Capture the cell that displays the provided text and extract its (x, y) central coordinate. 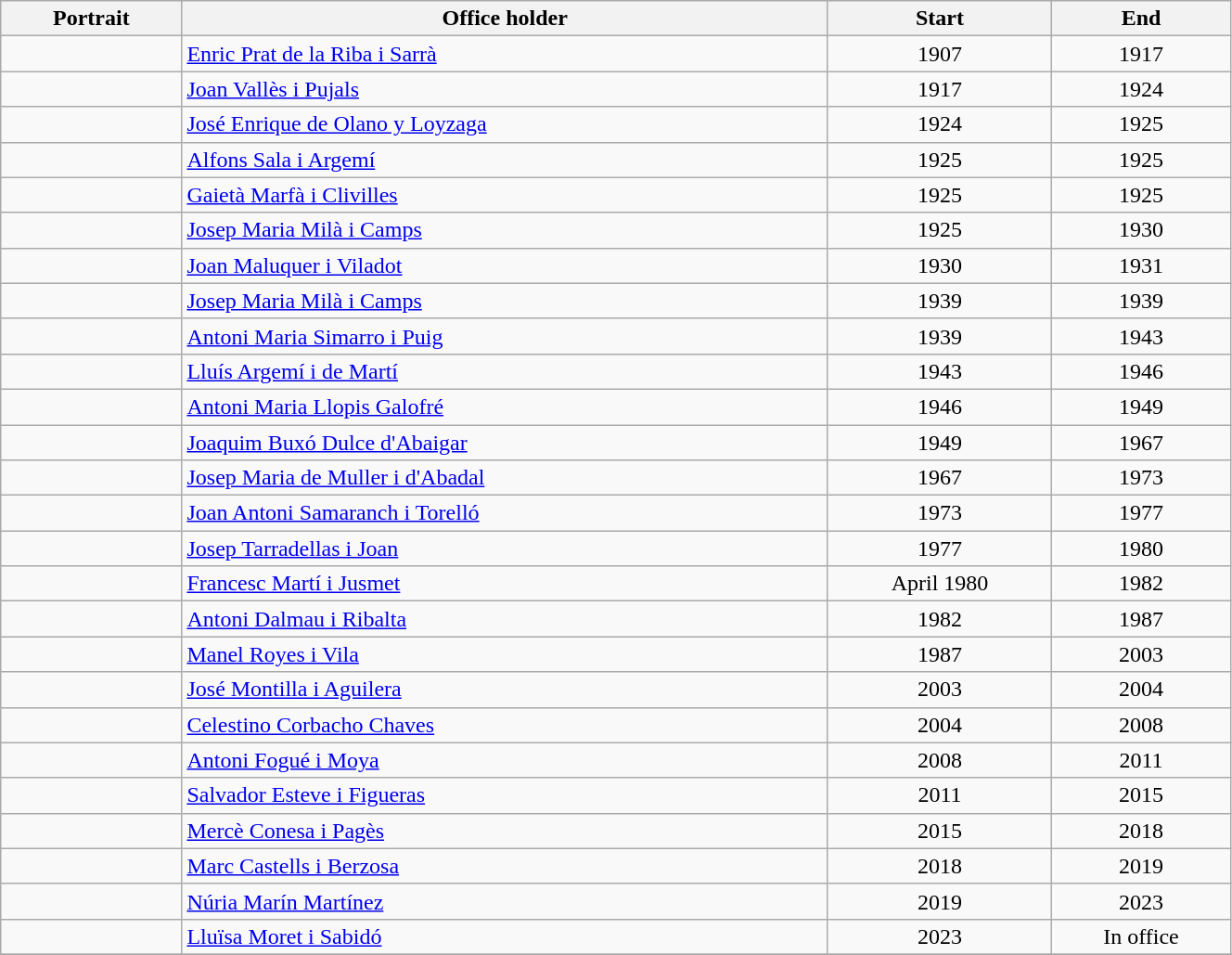
José Enrique de Olano y Loyzaga (505, 124)
1907 (939, 54)
Alfons Sala i Argemí (505, 160)
Josep Tarradellas i Joan (505, 548)
Núria Marín Martínez (505, 901)
April 1980 (939, 584)
Gaietà Marfà i Clivilles (505, 195)
1980 (1141, 548)
Lluís Argemí i de Martí (505, 371)
Francesc Martí i Jusmet (505, 584)
Antoni Dalmau i Ribalta (505, 619)
José Montilla i Aguilera (505, 690)
Salvador Esteve i Figueras (505, 795)
Antoni Maria Simarro i Puig (505, 336)
Antoni Maria Llopis Galofré (505, 407)
In office (1141, 936)
Joaquim Buxó Dulce d'Abaigar (505, 443)
Manel Royes i Vila (505, 654)
Josep Maria de Muller i d'Abadal (505, 478)
End (1141, 19)
Portrait (91, 19)
Office holder (505, 19)
Joan Maluquer i Viladot (505, 265)
Celestino Corbacho Chaves (505, 725)
Mercè Conesa i Pagès (505, 831)
Marc Castells i Berzosa (505, 866)
Joan Vallès i Pujals (505, 89)
1931 (1141, 265)
Joan Antoni Samaranch i Torelló (505, 513)
Lluïsa Moret i Sabidó (505, 936)
Enric Prat de la Riba i Sarrà (505, 54)
Start (939, 19)
Antoni Fogué i Moya (505, 760)
